Determine the (X, Y) coordinate at the center of the cell enclosing the given text.  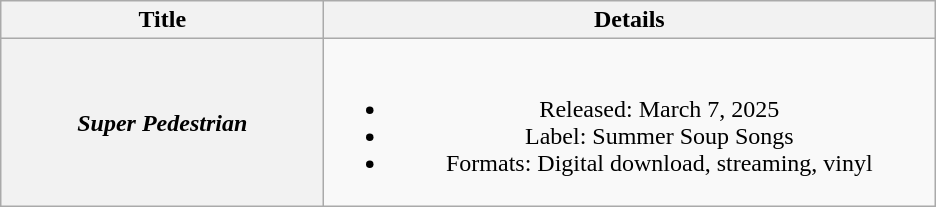
Super Pedestrian (162, 122)
Details (630, 20)
Title (162, 20)
Released: March 7, 2025Label: Summer Soup SongsFormats: Digital download, streaming, vinyl (630, 122)
